Pinpoint the cell where the given text exists, returning its (x, y) midpoint coordinate. 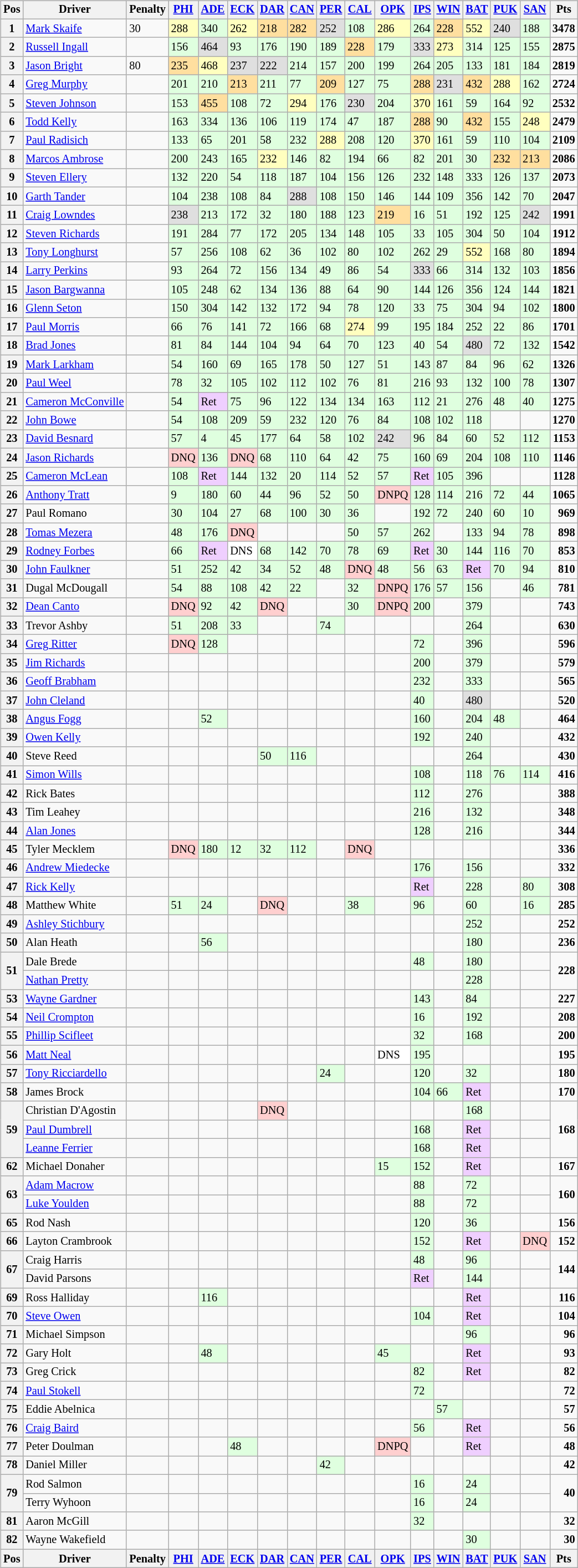
1270 (564, 420)
Jim Richards (74, 663)
2109 (564, 140)
416 (564, 775)
1146 (564, 457)
1856 (564, 271)
332 (564, 868)
Steven Johnson (74, 103)
Paul Radisich (74, 140)
John Cleland (74, 700)
Matt Neal (74, 1055)
2073 (564, 178)
Tim Leahey (74, 812)
1153 (564, 439)
Michael Simpson (74, 1335)
25 (12, 476)
Nathan Pretty (74, 980)
430 (564, 756)
Alan Jones (74, 831)
273 (449, 47)
Tyler Mecklem (74, 849)
191 (183, 234)
781 (564, 588)
Tony Ricciardello (74, 1073)
340 (213, 28)
31 (12, 588)
11 (12, 215)
153 (183, 103)
James Brock (74, 1092)
282 (302, 28)
210 (213, 84)
Todd Kelly (74, 122)
2532 (564, 103)
Trevor Ashby (74, 625)
7 (12, 140)
2724 (564, 84)
285 (564, 905)
2 (12, 47)
Adam Macrow (74, 1185)
235 (183, 66)
14 (12, 271)
137 (535, 178)
1701 (564, 327)
1307 (564, 383)
39 (12, 737)
230 (360, 103)
Russell Ingall (74, 47)
37 (12, 700)
Marcos Ambrose (74, 159)
Ashley Stichbury (74, 924)
119 (302, 122)
189 (331, 47)
3478 (564, 28)
Paul Dumbrell (74, 1129)
Angus Fogg (74, 719)
596 (564, 644)
164 (505, 103)
Owen Kelly (74, 737)
73 (12, 1372)
Rick Kelly (74, 887)
Steven Ellery (74, 178)
Tony Longhurst (74, 252)
8 (12, 159)
Luke Youlden (74, 1204)
194 (360, 159)
26 (12, 495)
106 (272, 122)
Wayne Wakefield (74, 1540)
Simon Wills (74, 775)
348 (564, 812)
2819 (564, 66)
John Bowe (74, 420)
167 (564, 1167)
177 (272, 439)
Layton Crambrook (74, 1241)
43 (12, 812)
2086 (564, 159)
79 (12, 1493)
237 (242, 66)
336 (564, 849)
John Faulkner (74, 569)
Phillip Scifleet (74, 1036)
109 (449, 196)
28 (12, 532)
Craig Harris (74, 1260)
219 (392, 215)
286 (392, 28)
Larry Perkins (74, 271)
Greg Murphy (74, 84)
Greg Crick (74, 1372)
190 (302, 47)
218 (272, 28)
Paul Romano (74, 513)
Jason Bargwanna (74, 289)
Andrew Miedecke (74, 868)
1065 (564, 495)
Rodney Forbes (74, 551)
Rod Salmon (74, 1484)
256 (213, 252)
6 (12, 122)
220 (213, 178)
227 (564, 999)
565 (564, 681)
199 (392, 66)
Rick Bates (74, 793)
898 (564, 532)
181 (505, 66)
Mark Larkham (74, 364)
23 (12, 439)
294 (302, 103)
Steve Reed (74, 756)
178 (302, 364)
Brad Jones (74, 345)
Ross Halliday (74, 1297)
344 (564, 831)
388 (564, 793)
969 (564, 513)
284 (213, 234)
17 (12, 327)
1275 (564, 401)
236 (564, 943)
Neil Crompton (74, 1017)
Terry Wyhoon (74, 1503)
41 (12, 775)
124 (505, 289)
743 (564, 607)
630 (564, 625)
67 (12, 1270)
122 (302, 401)
162 (535, 84)
Glenn Seton (74, 308)
Dale Brede (74, 961)
853 (564, 551)
1 (12, 28)
Cameron McConville (74, 401)
1894 (564, 252)
1912 (564, 234)
Paul Morris (74, 327)
Dugal McDougall (74, 588)
David Parsons (74, 1279)
Christian D'Agostin (74, 1111)
468 (213, 66)
Gary Holt (74, 1353)
87 (449, 364)
Craig Baird (74, 1428)
179 (392, 47)
579 (564, 663)
Eddie Abelnica (74, 1409)
Cameron McLean (74, 476)
166 (302, 327)
Rod Nash (74, 1223)
Craig Lowndes (74, 215)
211 (272, 84)
David Besnard (74, 439)
1800 (564, 308)
18 (12, 345)
Paul Weel (74, 383)
53 (12, 999)
Geoff Brabham (74, 681)
214 (302, 66)
157 (331, 66)
455 (213, 103)
Leanne Ferrier (74, 1148)
Paul Stokell (74, 1391)
Jason Bright (74, 66)
Wayne Gardner (74, 999)
55 (12, 1036)
1128 (564, 476)
19 (12, 364)
Tomas Mezera (74, 532)
99 (392, 327)
1821 (564, 289)
5 (12, 103)
Daniel Miller (74, 1465)
274 (360, 327)
Peter Doulman (74, 1447)
170 (564, 1092)
231 (449, 84)
174 (331, 122)
243 (213, 159)
71 (12, 1335)
Steven Richards (74, 234)
Matthew White (74, 905)
13 (12, 252)
Mark Skaife (74, 28)
520 (564, 700)
Dean Canto (74, 607)
141 (242, 327)
Michael Donaher (74, 1167)
2875 (564, 47)
Steve Owen (74, 1316)
222 (272, 66)
2479 (564, 122)
3 (12, 66)
Aaron McGill (74, 1521)
103 (535, 271)
Jason Richards (74, 457)
810 (564, 569)
308 (564, 887)
1326 (564, 364)
35 (12, 663)
1991 (564, 215)
Alan Heath (74, 943)
334 (213, 122)
Greg Ritter (74, 644)
2047 (564, 196)
Garth Tander (74, 196)
Anthony Tratt (74, 495)
1542 (564, 345)
